Pinpoint the cell where the given text exists, returning its [x, y] midpoint coordinate. 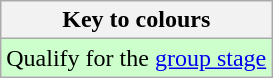
Key to colours [136, 20]
Qualify for the group stage [136, 58]
